From the cell containing the given text, extract its center point as [X, Y] coordinate. 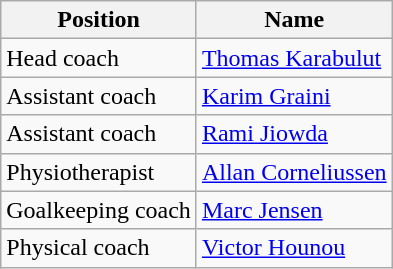
Position [99, 20]
Physical coach [99, 248]
Marc Jensen [294, 210]
Name [294, 20]
Victor Hounou [294, 248]
Head coach [99, 58]
Rami Jiowda [294, 134]
Goalkeeping coach [99, 210]
Karim Graini [294, 96]
Thomas Karabulut [294, 58]
Physiotherapist [99, 172]
Allan Corneliussen [294, 172]
